Identify which cell holds the provided text, then report its [x, y] central coordinate. 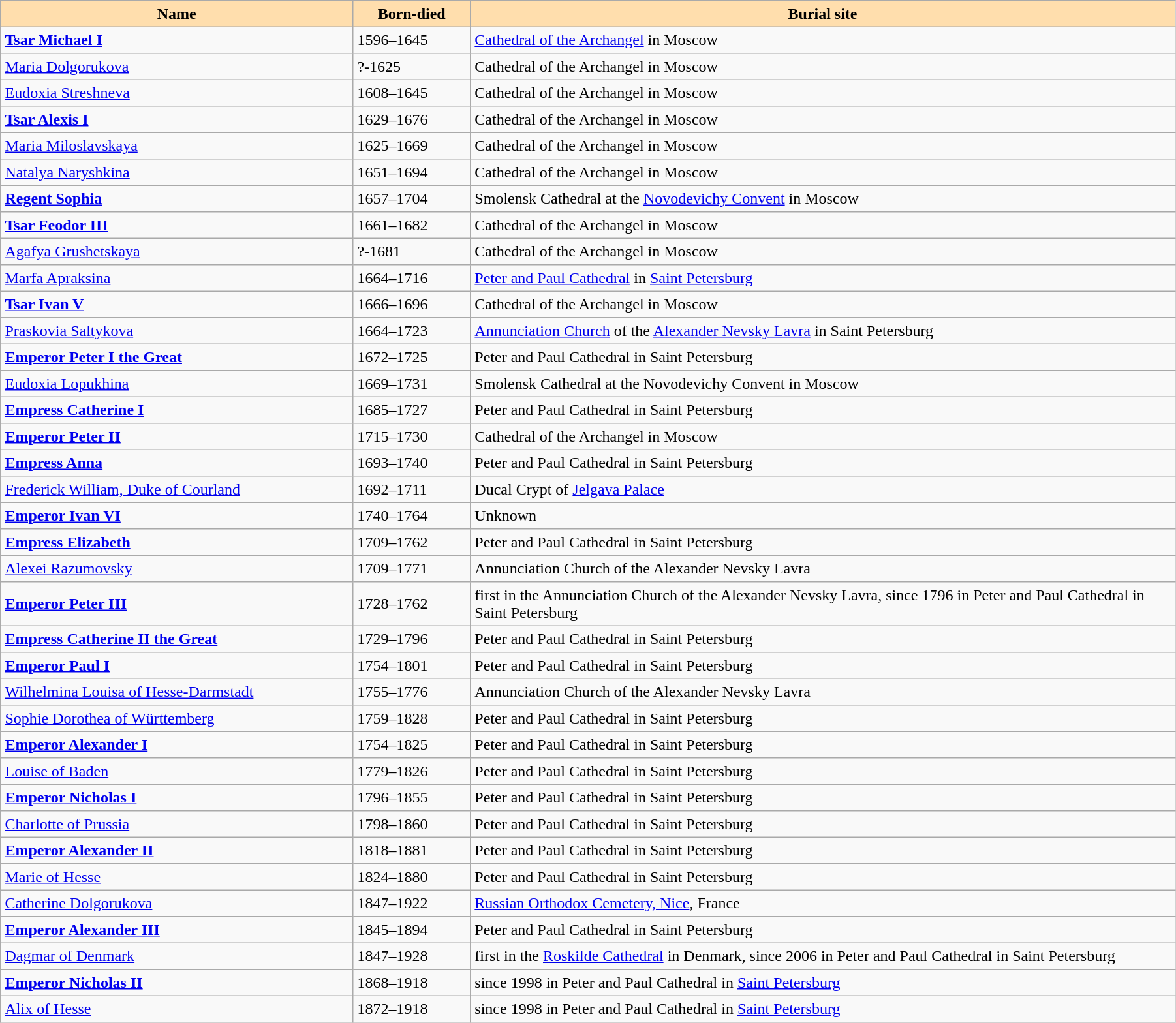
Ducal Crypt of Jelgava Palace [823, 489]
Natalya Naryshkina [177, 172]
Emperor Alexander I [177, 744]
Empress Catherine II the Great [177, 639]
1685–1727 [412, 410]
Empress Anna [177, 463]
1740–1764 [412, 515]
Louise of Baden [177, 771]
Eudoxia Lopukhina [177, 384]
1709–1771 [412, 568]
1754–1825 [412, 744]
Born-died [412, 14]
Empress Elizabeth [177, 542]
1755–1776 [412, 692]
Tsar Feodor III [177, 225]
1651–1694 [412, 172]
Emperor Peter III [177, 604]
1669–1731 [412, 384]
1657–1704 [412, 198]
Wilhelmina Louisa of Hesse-Darmstadt [177, 692]
Tsar Michael I [177, 40]
1872–1918 [412, 1009]
1759–1828 [412, 718]
Name [177, 14]
1629–1676 [412, 119]
1664–1723 [412, 331]
1798–1860 [412, 824]
Empress Catherine I [177, 410]
1796–1855 [412, 797]
1661–1682 [412, 225]
Sophie Dorothea of Württemberg [177, 718]
Charlotte of Prussia [177, 824]
Maria Miloslavskaya [177, 145]
1824–1880 [412, 877]
1845–1894 [412, 930]
1625–1669 [412, 145]
1672–1725 [412, 357]
Frederick William, Duke of Courland [177, 489]
1729–1796 [412, 639]
Tsar Alexis I [177, 119]
Unknown [823, 515]
Alix of Hesse [177, 1009]
Regent Sophia [177, 198]
Emperor Paul I [177, 665]
Russian Orthodox Cemetery, Nice, France [823, 903]
Dagmar of Denmark [177, 956]
Eudoxia Streshneva [177, 93]
1709–1762 [412, 542]
Emperor Nicholas II [177, 983]
Catherine Dolgorukova [177, 903]
Marfa Apraksina [177, 278]
Alexei Razumovsky [177, 568]
?-1625 [412, 67]
1818–1881 [412, 850]
Emperor Alexander II [177, 850]
1779–1826 [412, 771]
Burial site [823, 14]
Annunciation Church of the Alexander Nevsky Lavra in Saint Petersburg [823, 331]
first in the Annunciation Church of the Alexander Nevsky Lavra, since 1796 in Peter and Paul Cathedral in Saint Petersburg [823, 604]
Emperor Peter II [177, 436]
1715–1730 [412, 436]
Agafya Grushetskaya [177, 251]
Emperor Peter I the Great [177, 357]
1847–1922 [412, 903]
1847–1928 [412, 956]
1692–1711 [412, 489]
1754–1801 [412, 665]
1728–1762 [412, 604]
1666–1696 [412, 304]
1868–1918 [412, 983]
Marie of Hesse [177, 877]
1596–1645 [412, 40]
Maria Dolgorukova [177, 67]
Emperor Alexander III [177, 930]
?-1681 [412, 251]
first in the Roskilde Cathedral in Denmark, since 2006 in Peter and Paul Cathedral in Saint Petersburg [823, 956]
1693–1740 [412, 463]
Emperor Nicholas I [177, 797]
Tsar Ivan V [177, 304]
1608–1645 [412, 93]
Emperor Ivan VI [177, 515]
1664–1716 [412, 278]
Praskovia Saltykova [177, 331]
